Provide the [x, y] coordinate of the cell's center where the given text is located.  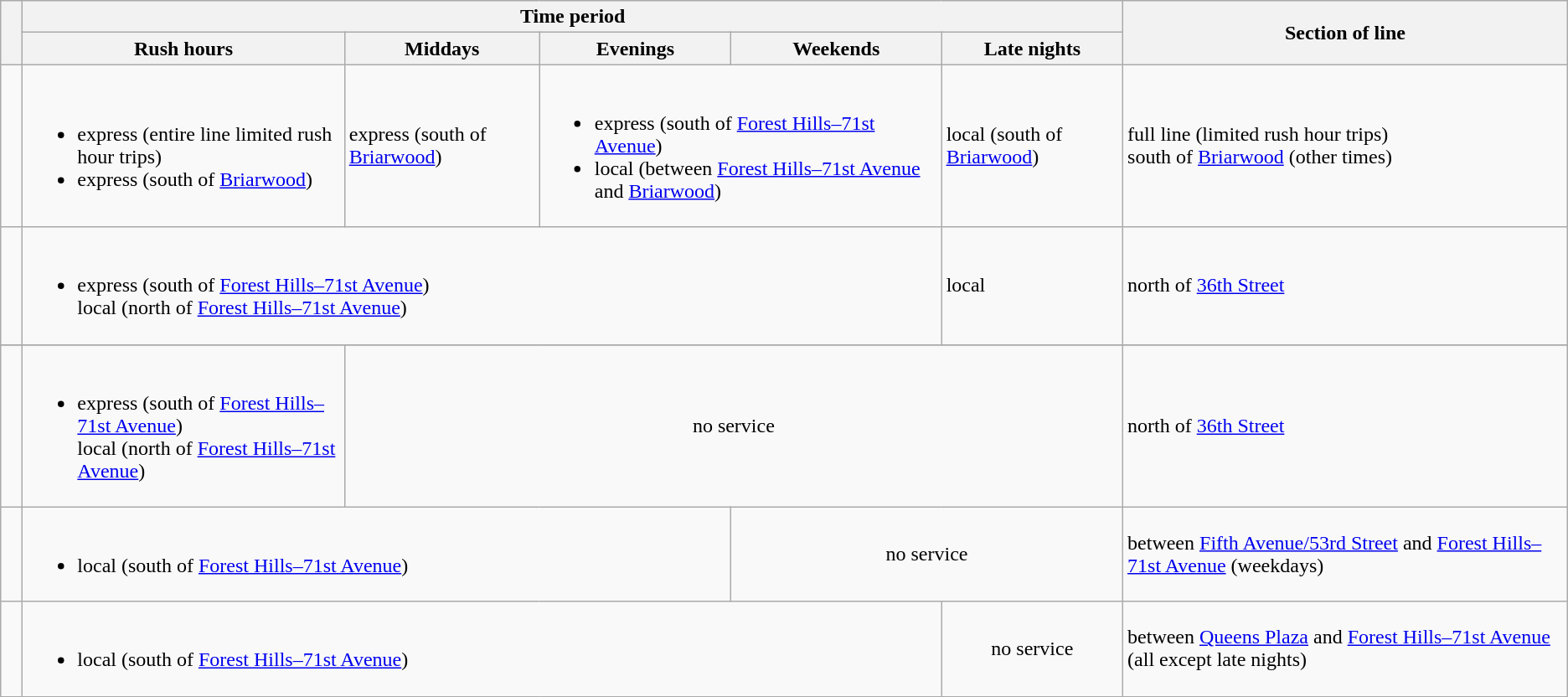
express (south of Briarwood) [442, 146]
local (south of Briarwood) [1032, 146]
Evenings [635, 49]
Rush hours [183, 49]
local [1032, 286]
express (south of Forest Hills–71st Avenue)local (between Forest Hills–71st Avenue and Briarwood) [740, 146]
Late nights [1032, 49]
Time period [573, 17]
Weekends [837, 49]
Middays [442, 49]
between Queens Plaza and Forest Hills–71st Avenue (all except late nights) [1345, 648]
Section of line [1345, 33]
between Fifth Avenue/53rd Street and Forest Hills–71st Avenue (weekdays) [1345, 555]
express (entire line limited rush hour trips)express (south of Briarwood) [183, 146]
full line (limited rush hour trips)south of Briarwood (other times) [1345, 146]
